Identify which cell holds the provided text, then report its [x, y] central coordinate. 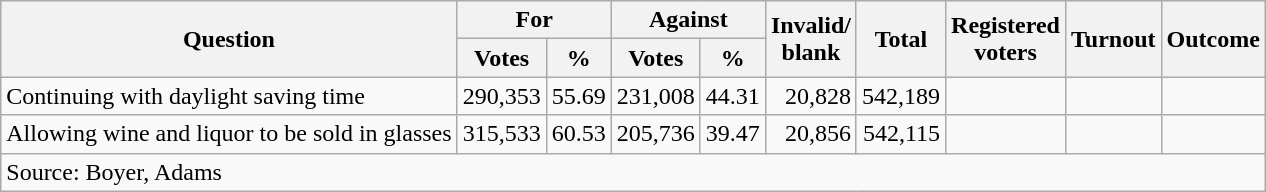
20,856 [810, 134]
231,008 [656, 96]
Registeredvoters [1006, 39]
542,189 [900, 96]
Total [900, 39]
44.31 [732, 96]
Turnout [1113, 39]
Continuing with daylight saving time [229, 96]
290,353 [502, 96]
Source: Boyer, Adams [634, 172]
Invalid/blank [810, 39]
20,828 [810, 96]
Outcome [1213, 39]
55.69 [578, 96]
Question [229, 39]
For [534, 20]
542,115 [900, 134]
39.47 [732, 134]
Against [688, 20]
Allowing wine and liquor to be sold in glasses [229, 134]
205,736 [656, 134]
315,533 [502, 134]
60.53 [578, 134]
